Return the [X, Y] coordinate for the center point of the cell that contains the specified text.  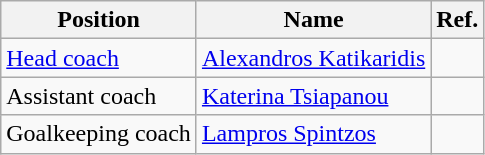
Name [313, 20]
Head coach [99, 58]
Katerina Tsiapanou [313, 96]
Alexandros Katikaridis [313, 58]
Goalkeeping coach [99, 134]
Position [99, 20]
Ref. [458, 20]
Assistant coach [99, 96]
Lampros Spintzos [313, 134]
